Detect which cell encompasses the target text, then output its [X, Y] center coordinate. 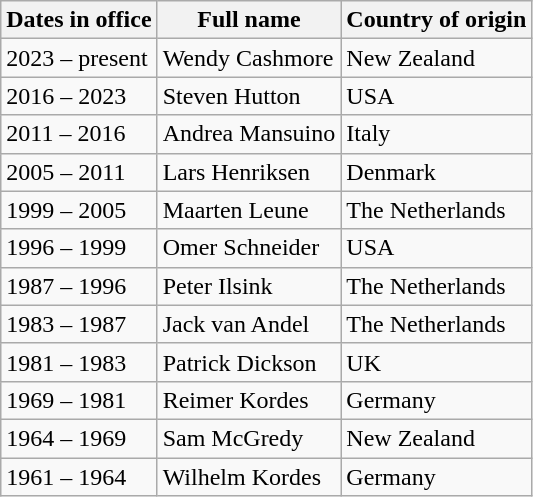
Patrick Dickson [249, 362]
Steven Hutton [249, 96]
2005 – 2011 [79, 172]
Dates in office [79, 20]
1983 – 1987 [79, 324]
Country of origin [436, 20]
1961 – 1964 [79, 477]
1999 – 2005 [79, 210]
Lars Henriksen [249, 172]
1996 – 1999 [79, 248]
Jack van Andel [249, 324]
Peter Ilsink [249, 286]
2011 – 2016 [79, 134]
Sam McGredy [249, 438]
Wendy Cashmore [249, 58]
Omer Schneider [249, 248]
2023 – present [79, 58]
2016 – 2023 [79, 96]
1969 – 1981 [79, 400]
1964 – 1969 [79, 438]
Denmark [436, 172]
Maarten Leune [249, 210]
UK [436, 362]
Andrea Mansuino [249, 134]
1987 – 1996 [79, 286]
Italy [436, 134]
1981 – 1983 [79, 362]
Reimer Kordes [249, 400]
Full name [249, 20]
Wilhelm Kordes [249, 477]
